Output the (x, y) coordinate of the center of the cell containing the given text.  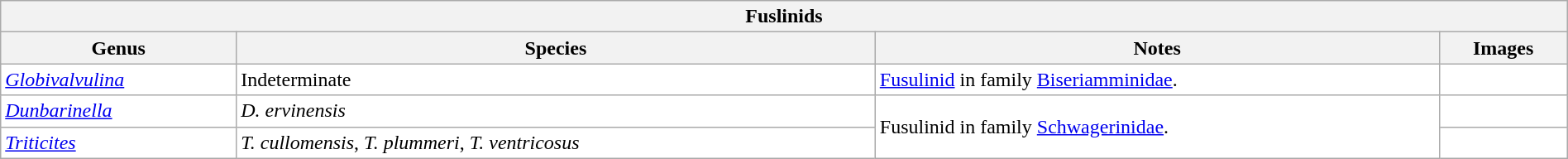
Genus (119, 48)
Fusulinid in family Biseriamminidae. (1157, 79)
T. cullomensis, T. plummeri, T. ventricosus (556, 142)
Species (556, 48)
Notes (1157, 48)
Triticites (119, 142)
Fusulinid in family Schwagerinidae. (1157, 127)
D. ervinensis (556, 111)
Globivalvulina (119, 79)
Indeterminate (556, 79)
Dunbarinella (119, 111)
Fuslinids (784, 17)
Images (1503, 48)
